Determine the (X, Y) coordinate at the center of the cell enclosing the given text.  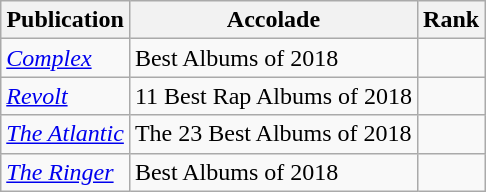
11 Best Rap Albums of 2018 (273, 96)
Revolt (66, 96)
The 23 Best Albums of 2018 (273, 134)
Publication (66, 20)
Accolade (273, 20)
The Ringer (66, 172)
Rank (452, 20)
The Atlantic (66, 134)
Complex (66, 58)
